Scan for the cell matching the given text and deliver its (x, y) coordinate at center. 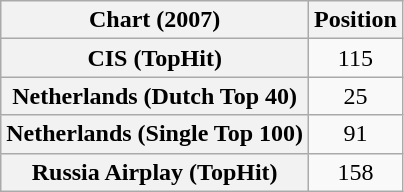
Netherlands (Single Top 100) (155, 134)
Netherlands (Dutch Top 40) (155, 96)
Chart (2007) (155, 20)
CIS (TopHit) (155, 58)
Russia Airplay (TopHit) (155, 172)
Position (356, 20)
25 (356, 96)
158 (356, 172)
115 (356, 58)
91 (356, 134)
